Search for the cell housing the specified text and yield its (x, y) center coordinate. 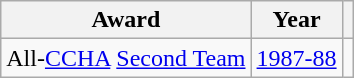
Award (126, 20)
All-CCHA Second Team (126, 58)
Year (296, 20)
1987-88 (296, 58)
